Return the (x, y) coordinate for the center point of the cell that contains the specified text.  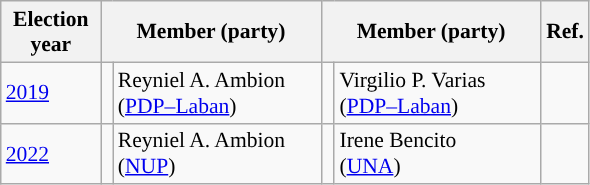
2022 (51, 154)
Reyniel A. Ambion(NUP) (217, 154)
Reyniel A. Ambion(PDP–Laban) (217, 92)
Irene Bencito(UNA) (438, 154)
Electionyear (51, 32)
Virgilio P. Varias(PDP–Laban) (438, 92)
2019 (51, 92)
Ref. (565, 32)
